Locate the cell with the specified text and output its [x, y] center coordinate. 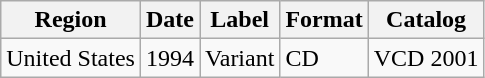
Format [324, 20]
Catalog [426, 20]
CD [324, 58]
United States [71, 58]
Region [71, 20]
1994 [170, 58]
Variant [240, 58]
Date [170, 20]
VCD 2001 [426, 58]
Label [240, 20]
